Locate the cell with the specified text and output its [X, Y] center coordinate. 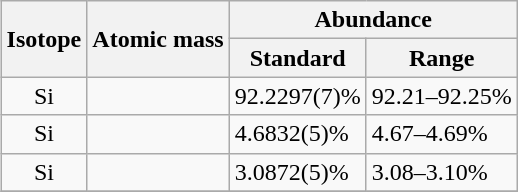
92.2297(7)% [298, 96]
3.0872(5)% [298, 172]
4.6832(5)% [298, 134]
3.08–3.10% [442, 172]
92.21–92.25% [442, 96]
Standard [298, 58]
Range [442, 58]
4.67–4.69% [442, 134]
Atomic mass [158, 39]
Abundance [373, 20]
Isotope [44, 39]
